Locate the cell with the specified text and output its [x, y] center coordinate. 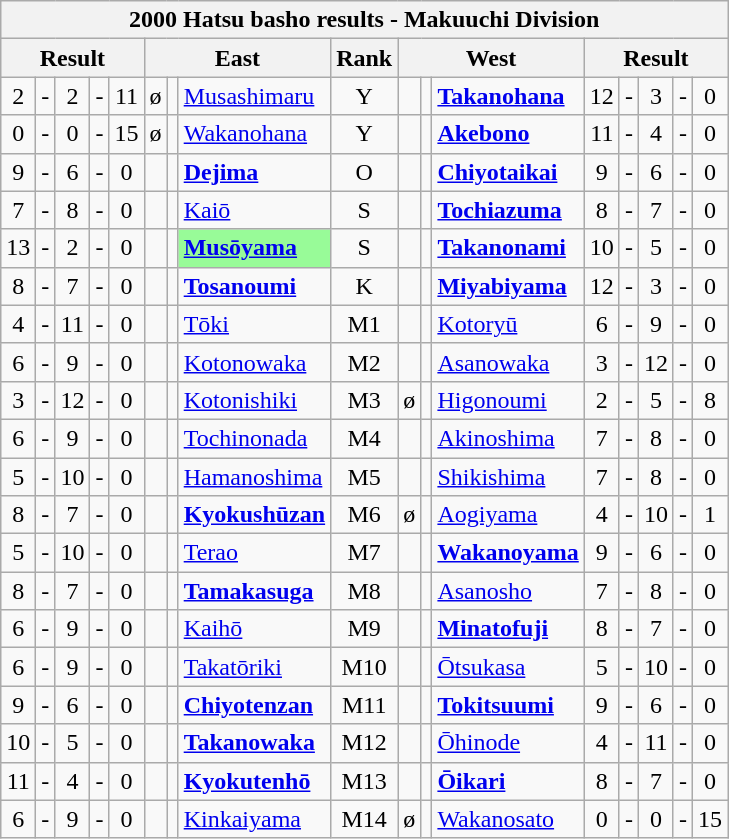
Hamanoshima [254, 477]
Kotonowaka [254, 362]
East [238, 58]
Kyokutenhō [254, 781]
Aogiyama [508, 515]
K [364, 286]
Tochiazuma [508, 210]
M10 [364, 667]
Shikishima [508, 477]
Takatōriki [254, 667]
Takanonami [508, 248]
Asanowaka [508, 362]
M9 [364, 629]
Chiyotaikai [508, 172]
Tosanoumi [254, 286]
O [364, 172]
2000 Hatsu basho results - Makuuchi Division [364, 20]
Ōhinode [508, 743]
Kaiō [254, 210]
Kotonishiki [254, 400]
Rank [364, 58]
Wakanohana [254, 134]
Takanowaka [254, 743]
M13 [364, 781]
M14 [364, 819]
Tōki [254, 324]
Minatofuji [508, 629]
Ōikari [508, 781]
Miyabiyama [508, 286]
M1 [364, 324]
Musashimaru [254, 96]
M2 [364, 362]
Kyokushūzan [254, 515]
Higonoumi [508, 400]
Chiyotenzan [254, 705]
M12 [364, 743]
M4 [364, 438]
Dejima [254, 172]
Kaihō [254, 629]
Kotoryū [508, 324]
Wakanosato [508, 819]
1 [710, 515]
M5 [364, 477]
Asanosho [508, 591]
M3 [364, 400]
Ōtsukasa [508, 667]
Akinoshima [508, 438]
M6 [364, 515]
Wakanoyama [508, 553]
Kinkaiyama [254, 819]
M8 [364, 591]
Musōyama [254, 248]
Terao [254, 553]
13 [18, 248]
Tamakasuga [254, 591]
M7 [364, 553]
Tochinonada [254, 438]
Takanohana [508, 96]
West [492, 58]
Tokitsuumi [508, 705]
M11 [364, 705]
Akebono [508, 134]
